Identify which cell holds the provided text, then report its [X, Y] central coordinate. 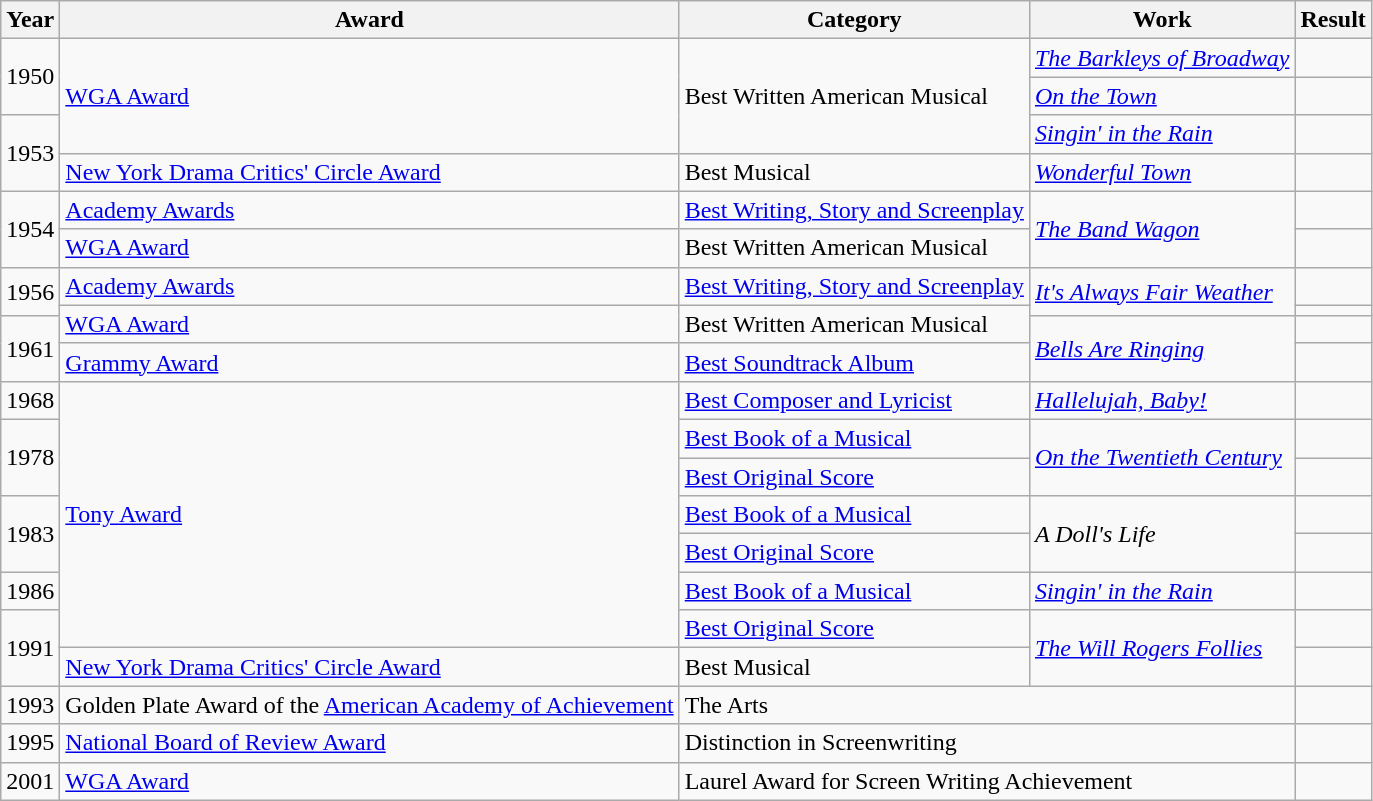
The Arts [987, 705]
The Barkleys of Broadway [1162, 58]
The Will Rogers Follies [1162, 648]
Bells Are Ringing [1162, 348]
On the Town [1162, 96]
1961 [30, 348]
1986 [30, 591]
Result [1333, 20]
Category [854, 20]
Year [30, 20]
Grammy Award [370, 362]
1953 [30, 153]
Distinction in Screenwriting [987, 743]
A Doll's Life [1162, 534]
2001 [30, 781]
Laurel Award for Screen Writing Achievement [987, 781]
On the Twentieth Century [1162, 457]
Wonderful Town [1162, 172]
Hallelujah, Baby! [1162, 400]
1993 [30, 705]
1991 [30, 648]
Tony Award [370, 514]
Best Soundtrack Album [854, 362]
Work [1162, 20]
1978 [30, 457]
1950 [30, 77]
1968 [30, 400]
1983 [30, 534]
1956 [30, 292]
Golden Plate Award of the American Academy of Achievement [370, 705]
1995 [30, 743]
National Board of Review Award [370, 743]
Award [370, 20]
The Band Wagon [1162, 229]
It's Always Fair Weather [1162, 292]
Best Composer and Lyricist [854, 400]
1954 [30, 229]
